Search for the cell housing the specified text and yield its [X, Y] center coordinate. 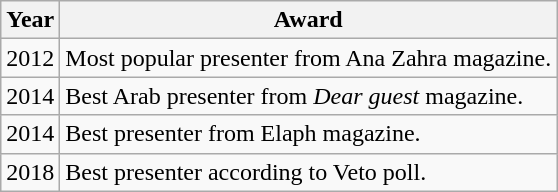
2018 [30, 172]
Best Arab presenter from Dear guest magazine. [308, 96]
Most popular presenter from Ana Zahra magazine. [308, 58]
Best presenter according to Veto poll. [308, 172]
Year [30, 20]
Best presenter from Elaph magazine. [308, 134]
Award [308, 20]
2012 [30, 58]
